Detect which cell encompasses the target text, then output its [X, Y] center coordinate. 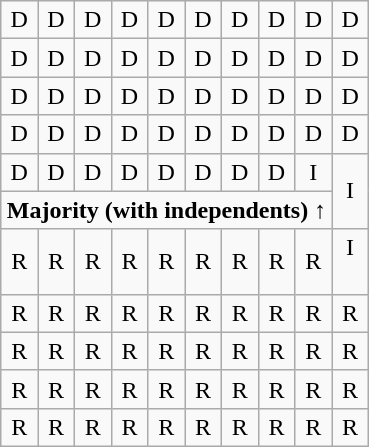
Majority (with independents) ↑ [166, 210]
